Search for the cell housing the specified text and yield its (X, Y) center coordinate. 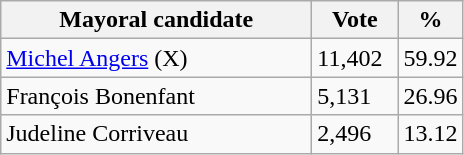
Vote (355, 20)
2,496 (355, 134)
Mayoral candidate (156, 20)
5,131 (355, 96)
Michel Angers (X) (156, 58)
François Bonenfant (156, 96)
Judeline Corriveau (156, 134)
13.12 (430, 134)
59.92 (430, 58)
% (430, 20)
11,402 (355, 58)
26.96 (430, 96)
